Determine the [x, y] coordinate at the center of the cell enclosing the given text.  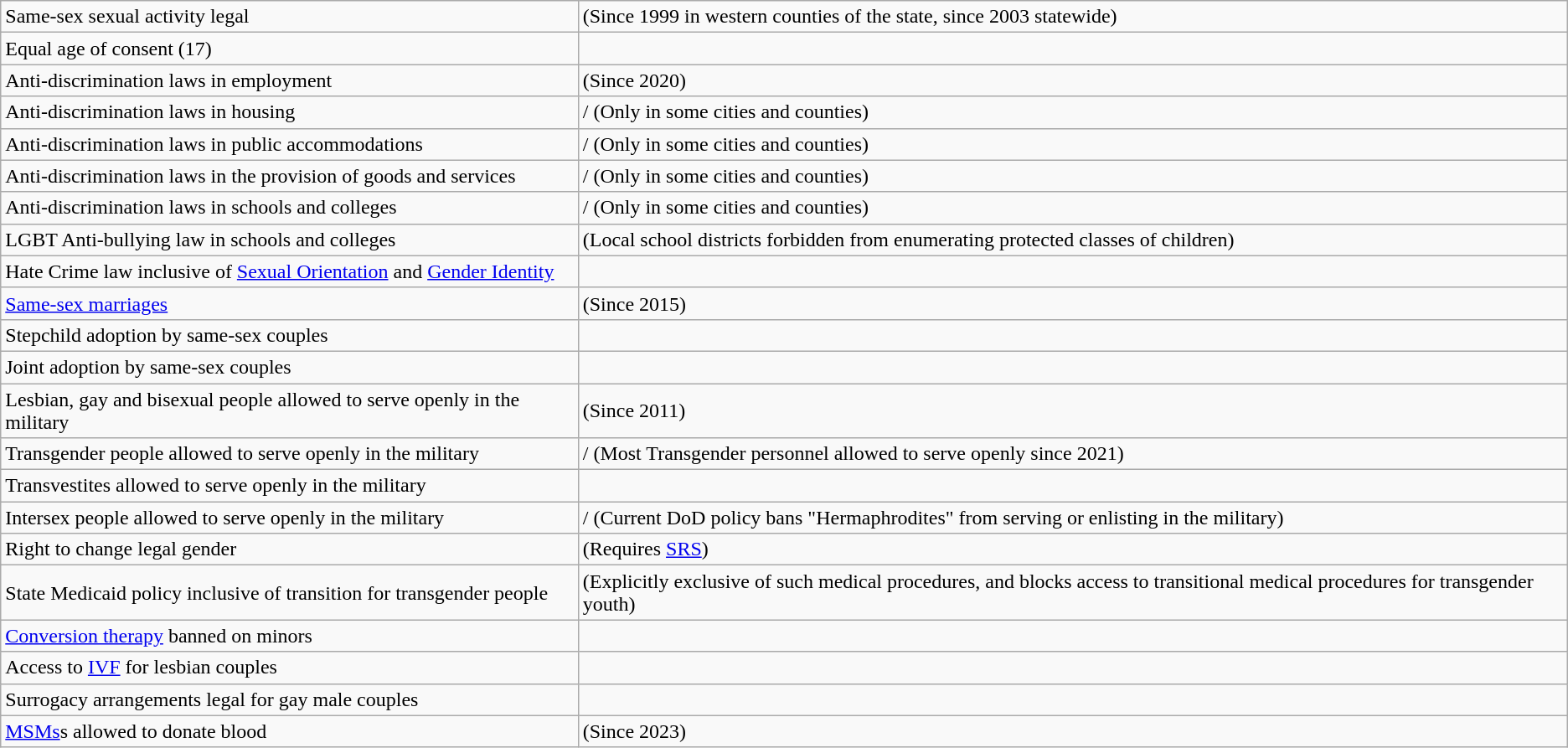
Same-sex sexual activity legal [290, 17]
(Since 2023) [1072, 731]
Equal age of consent (17) [290, 49]
Conversion therapy banned on minors [290, 636]
(Since 2015) [1072, 303]
(Since 2020) [1072, 80]
(Since 2011) [1072, 410]
(Explicitly exclusive of such medical procedures, and blocks access to transitional medical procedures for transgender youth) [1072, 593]
Right to change legal gender [290, 549]
Hate Crime law inclusive of Sexual Orientation and Gender Identity [290, 271]
Joint adoption by same-sex couples [290, 367]
Stepchild adoption by same-sex couples [290, 335]
/ (Most Transgender personnel allowed to serve openly since 2021) [1072, 454]
/ (Current DoD policy bans "Hermaphrodites" from serving or enlisting in the military) [1072, 518]
Intersex people allowed to serve openly in the military [290, 518]
(Local school districts forbidden from enumerating protected classes of children) [1072, 240]
Same-sex marriages [290, 303]
Transgender people allowed to serve openly in the military [290, 454]
Access to IVF for lesbian couples [290, 668]
Anti-discrimination laws in the provision of goods and services [290, 176]
(Requires SRS) [1072, 549]
State Medicaid policy inclusive of transition for transgender people [290, 593]
Anti-discrimination laws in housing [290, 112]
MSMss allowed to donate blood [290, 731]
Anti-discrimination laws in employment [290, 80]
Anti-discrimination laws in public accommodations [290, 144]
Surrogacy arrangements legal for gay male couples [290, 699]
(Since 1999 in western counties of the state, since 2003 statewide) [1072, 17]
Anti-discrimination laws in schools and colleges [290, 208]
Lesbian, gay and bisexual people allowed to serve openly in the military [290, 410]
Transvestites allowed to serve openly in the military [290, 486]
LGBT Anti-bullying law in schools and colleges [290, 240]
